Scan for the cell matching the given text and deliver its (x, y) coordinate at center. 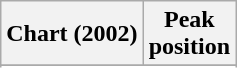
Chart (2002) (72, 34)
Peakposition (189, 34)
